Find where the given text appears and provide that cell's center as (x, y) coordinate. 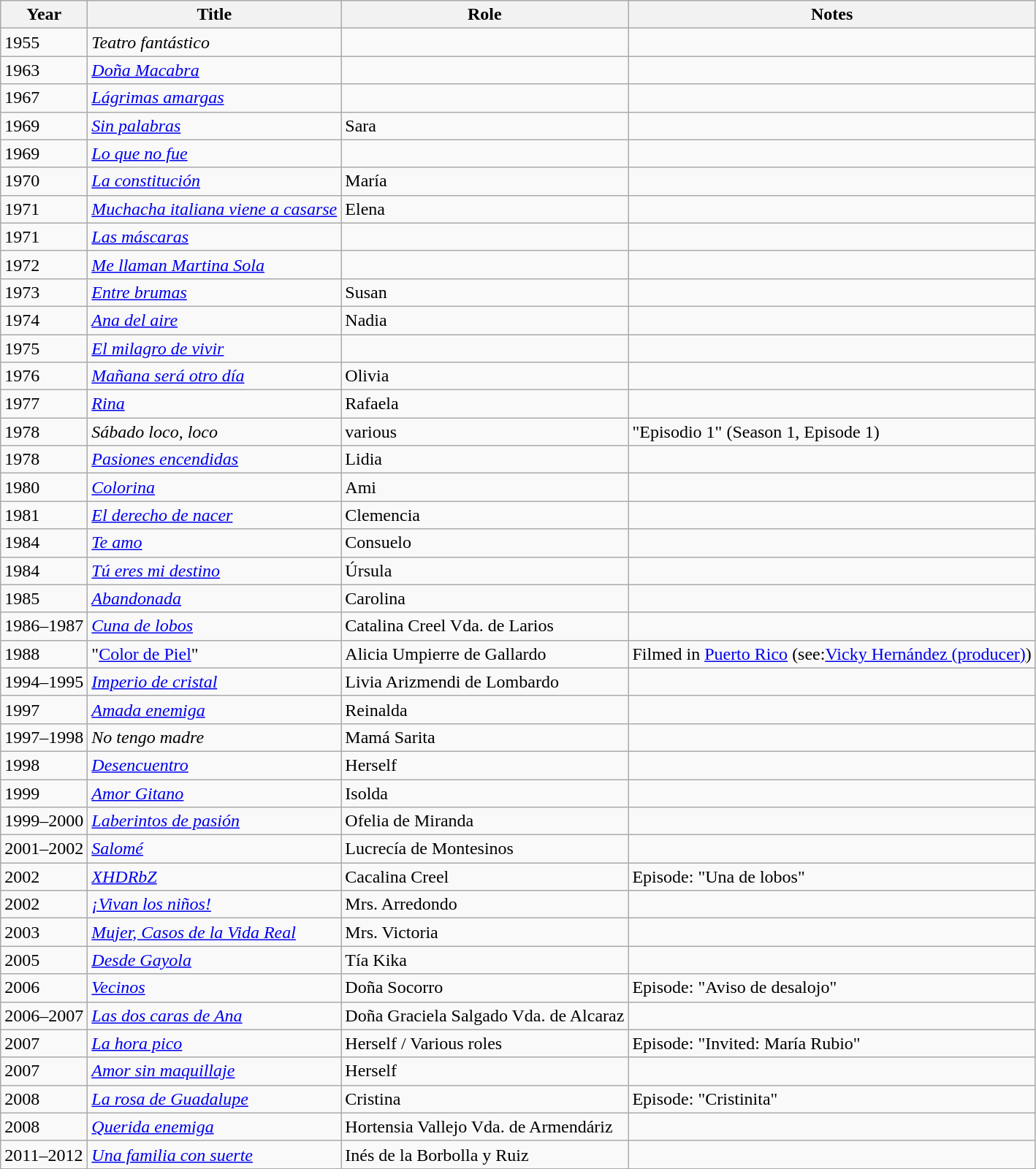
La constitución (215, 181)
Me llaman Martina Sola (215, 264)
Rina (215, 404)
Filmed in Puerto Rico (see:Vicky Hernández (producer)) (831, 654)
Episode: "Cristinita" (831, 1099)
Amor Gitano (215, 793)
1986–1987 (44, 626)
Herself / Various roles (485, 1043)
Sin palabras (215, 126)
Amor sin maquillaje (215, 1071)
Carolina (485, 598)
Muchacha italiana viene a casarse (215, 209)
La hora pico (215, 1043)
1975 (44, 349)
Tía Kika (485, 960)
Clemencia (485, 515)
1981 (44, 515)
1980 (44, 487)
Role (485, 15)
Sara (485, 126)
1997–1998 (44, 737)
Notes (831, 15)
Entre brumas (215, 292)
Ami (485, 487)
XHDRbZ (215, 877)
2001–2002 (44, 849)
Mrs. Victoria (485, 932)
¡Vivan los niños! (215, 905)
1994–1995 (44, 682)
Lucrecía de Montesinos (485, 849)
Las máscaras (215, 237)
1999 (44, 793)
Cristina (485, 1099)
Lidia (485, 460)
1977 (44, 404)
various (485, 432)
2005 (44, 960)
Desde Gayola (215, 960)
1970 (44, 181)
Cuna de lobos (215, 626)
Salomé (215, 849)
2006–2007 (44, 1016)
Ana del aire (215, 320)
La rosa de Guadalupe (215, 1099)
Te amo (215, 543)
Nadia (485, 320)
Mamá Sarita (485, 737)
Hortensia Vallejo Vda. de Armendáriz (485, 1127)
Reinalda (485, 709)
Rafaela (485, 404)
Lo que no fue (215, 153)
Colorina (215, 487)
Mujer, Casos de la Vida Real (215, 932)
Doña Graciela Salgado Vda. de Alcaraz (485, 1016)
1999–2000 (44, 821)
"Color de Piel" (215, 654)
Livia Arizmendi de Lombardo (485, 682)
Consuelo (485, 543)
1972 (44, 264)
Imperio de cristal (215, 682)
Tú eres mi destino (215, 571)
Una familia con suerte (215, 1154)
Elena (485, 209)
El milagro de vivir (215, 349)
1963 (44, 70)
"Episodio 1" (Season 1, Episode 1) (831, 432)
Catalina Creel Vda. de Larios (485, 626)
El derecho de nacer (215, 515)
1988 (44, 654)
1998 (44, 765)
Olivia (485, 376)
Úrsula (485, 571)
Doña Macabra (215, 70)
1967 (44, 98)
Mañana será otro día (215, 376)
No tengo madre (215, 737)
Doña Socorro (485, 988)
1976 (44, 376)
Pasiones encendidas (215, 460)
Susan (485, 292)
2011–2012 (44, 1154)
Mrs. Arredondo (485, 905)
Title (215, 15)
2006 (44, 988)
Teatro fantástico (215, 42)
Amada enemiga (215, 709)
Querida enemiga (215, 1127)
Episode: "Aviso de desalojo" (831, 988)
Vecinos (215, 988)
Cacalina Creel (485, 877)
1973 (44, 292)
Abandonada (215, 598)
Inés de la Borbolla y Ruiz (485, 1154)
Laberintos de pasión (215, 821)
Ofelia de Miranda (485, 821)
Las dos caras de Ana (215, 1016)
Sábado loco, loco (215, 432)
Desencuentro (215, 765)
María (485, 181)
1985 (44, 598)
1955 (44, 42)
1997 (44, 709)
Lágrimas amargas (215, 98)
Episode: "Una de lobos" (831, 877)
Isolda (485, 793)
Year (44, 15)
Alicia Umpierre de Gallardo (485, 654)
1974 (44, 320)
Episode: "Invited: María Rubio" (831, 1043)
2003 (44, 932)
